From the cell containing the given text, extract its center point as (X, Y) coordinate. 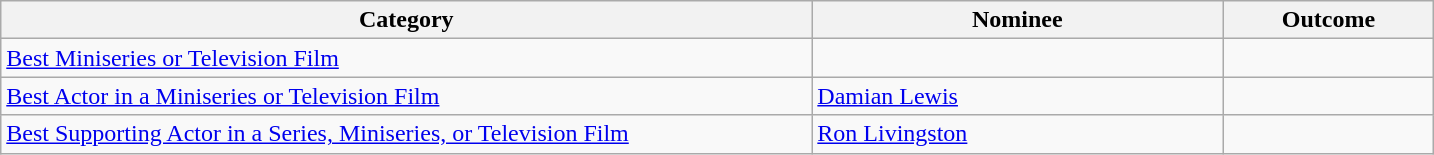
Outcome (1328, 20)
Category (406, 20)
Nominee (1018, 20)
Damian Lewis (1018, 96)
Best Supporting Actor in a Series, Miniseries, or Television Film (406, 134)
Best Actor in a Miniseries or Television Film (406, 96)
Best Miniseries or Television Film (406, 58)
Ron Livingston (1018, 134)
